Locate the cell with the specified text and output its (x, y) center coordinate. 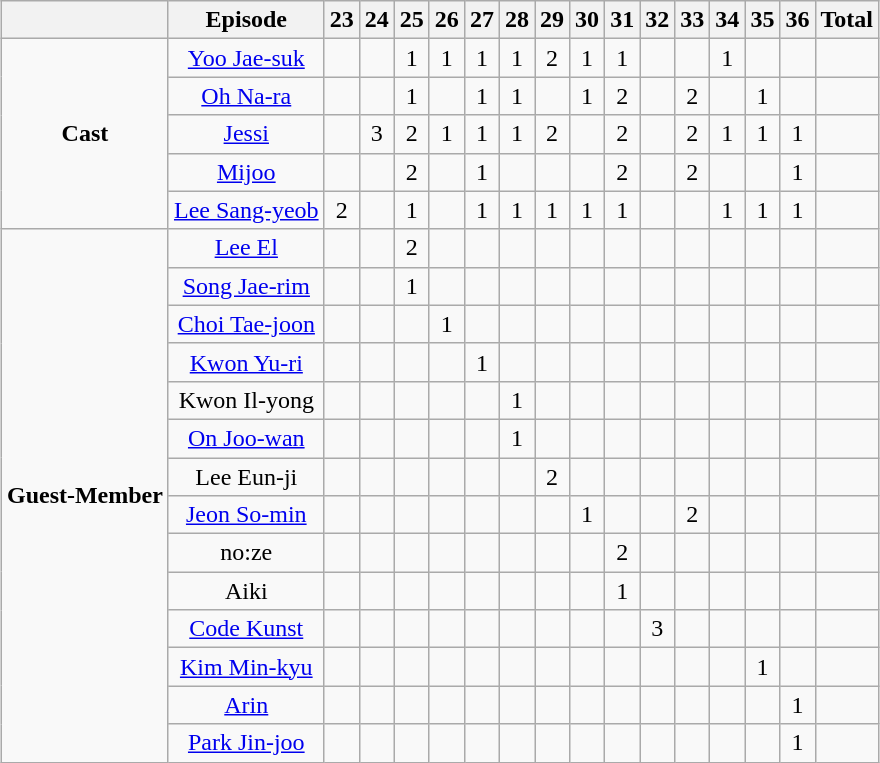
Arin (246, 705)
Song Jae-rim (246, 286)
23 (342, 20)
29 (552, 20)
Code Kunst (246, 629)
Lee El (246, 248)
34 (728, 20)
Kim Min-kyu (246, 667)
35 (762, 20)
27 (482, 20)
Mijoo (246, 172)
24 (376, 20)
26 (446, 20)
Kwon Il-yong (246, 400)
Cast (84, 134)
Lee Sang-yeob (246, 210)
Total (847, 20)
Aiki (246, 591)
Choi Tae-joon (246, 324)
On Joo-wan (246, 438)
Guest-Member (84, 496)
Kwon Yu-ri (246, 362)
Episode (246, 20)
Jeon So-min (246, 515)
Yoo Jae-suk (246, 58)
Jessi (246, 134)
31 (622, 20)
28 (516, 20)
25 (412, 20)
Park Jin-joo (246, 743)
30 (588, 20)
Oh Na-ra (246, 96)
33 (692, 20)
no:ze (246, 553)
32 (658, 20)
Lee Eun-ji (246, 477)
36 (798, 20)
